Identify which cell holds the provided text, then report its [X, Y] central coordinate. 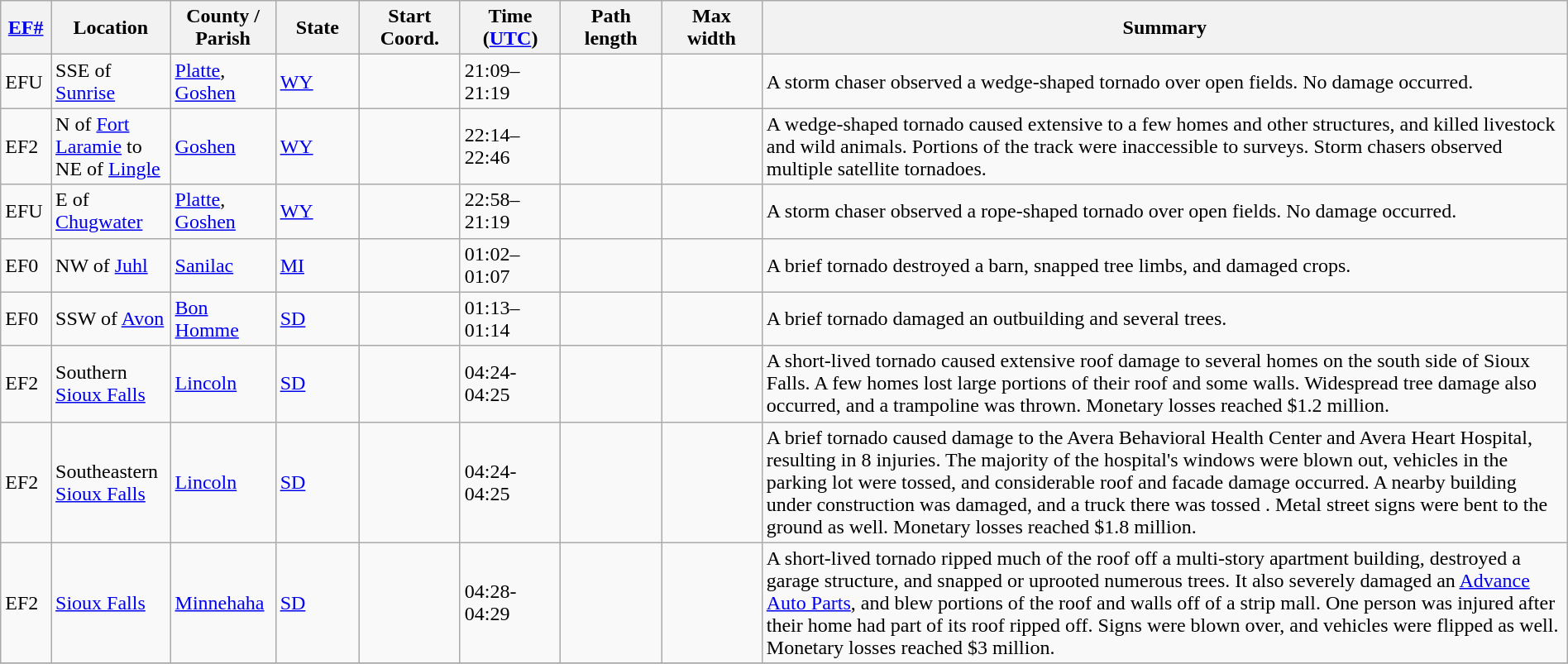
A storm chaser observed a wedge-shaped tornado over open fields. No damage occurred. [1164, 81]
Goshen [223, 146]
EF# [26, 28]
01:13–01:14 [510, 319]
A storm chaser observed a rope-shaped tornado over open fields. No damage occurred. [1164, 212]
21:09–21:19 [510, 81]
County / Parish [223, 28]
SSW of Avon [111, 319]
A brief tornado damaged an outbuilding and several trees. [1164, 319]
04:28-04:29 [510, 603]
State [318, 28]
Time (UTC) [510, 28]
01:02–01:07 [510, 265]
Southeastern Sioux Falls [111, 482]
Sioux Falls [111, 603]
Bon Homme [223, 319]
Summary [1164, 28]
NW of Juhl [111, 265]
22:58–21:19 [510, 212]
Sanilac [223, 265]
22:14–22:46 [510, 146]
Location [111, 28]
Start Coord. [410, 28]
A brief tornado destroyed a barn, snapped tree limbs, and damaged crops. [1164, 265]
E of Chugwater [111, 212]
Southern Sioux Falls [111, 384]
SSE of Sunrise [111, 81]
Path length [611, 28]
Minnehaha [223, 603]
Max width [712, 28]
MI [318, 265]
N of Fort Laramie to NE of Lingle [111, 146]
